Return (x, y) of the center of cell containing provided text 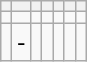
- (22, 42)
